Identify which cell holds the provided text, then report its [x, y] central coordinate. 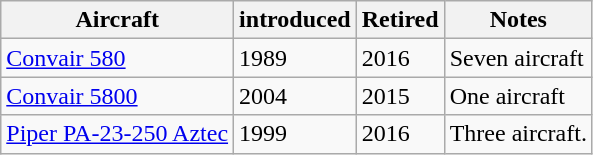
One aircraft [518, 96]
Aircraft [118, 20]
2004 [296, 96]
Seven aircraft [518, 58]
1989 [296, 58]
1999 [296, 134]
2015 [400, 96]
Notes [518, 20]
Convair 5800 [118, 96]
Piper PA-23-250 Aztec [118, 134]
Three aircraft. [518, 134]
Convair 580 [118, 58]
introduced [296, 20]
Retired [400, 20]
